Identify which cell holds the provided text, then report its [X, Y] central coordinate. 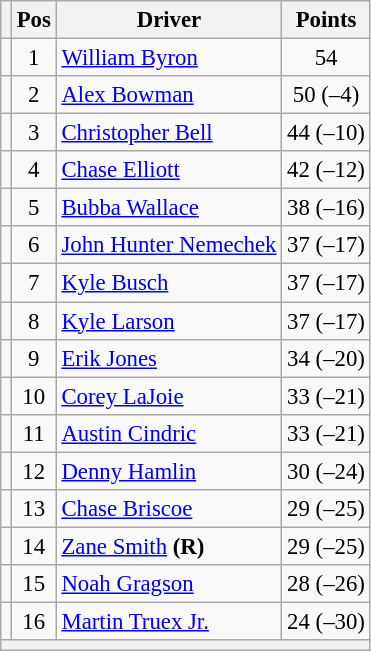
Bubba Wallace [169, 208]
Chase Briscoe [169, 509]
Kyle Busch [169, 283]
Driver [169, 20]
4 [34, 170]
Austin Cindric [169, 433]
54 [326, 58]
John Hunter Nemechek [169, 245]
Points [326, 20]
38 (–16) [326, 208]
Denny Hamlin [169, 471]
28 (–26) [326, 584]
11 [34, 433]
34 (–20) [326, 358]
Chase Elliott [169, 170]
16 [34, 621]
30 (–24) [326, 471]
Erik Jones [169, 358]
14 [34, 546]
24 (–30) [326, 621]
1 [34, 58]
Kyle Larson [169, 321]
50 (–4) [326, 95]
44 (–10) [326, 133]
5 [34, 208]
Noah Gragson [169, 584]
Pos [34, 20]
10 [34, 396]
William Byron [169, 58]
Zane Smith (R) [169, 546]
12 [34, 471]
Alex Bowman [169, 95]
Martin Truex Jr. [169, 621]
Corey LaJoie [169, 396]
13 [34, 509]
3 [34, 133]
7 [34, 283]
8 [34, 321]
9 [34, 358]
42 (–12) [326, 170]
15 [34, 584]
2 [34, 95]
6 [34, 245]
Christopher Bell [169, 133]
